For the text-containing cell, return its midpoint in [X, Y] coordinate format. 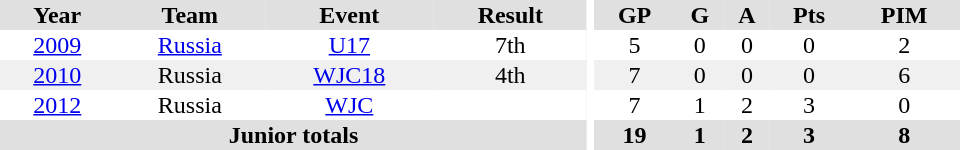
WJC18 [349, 75]
PIM [904, 15]
Year [58, 15]
4th [511, 75]
2010 [58, 75]
Team [190, 15]
2009 [58, 45]
19 [635, 135]
Result [511, 15]
2012 [58, 105]
Event [349, 15]
G [700, 15]
8 [904, 135]
Pts [810, 15]
6 [904, 75]
WJC [349, 105]
A [747, 15]
5 [635, 45]
GP [635, 15]
Junior totals [294, 135]
U17 [349, 45]
7th [511, 45]
